Return [X, Y] of the center of cell containing provided text 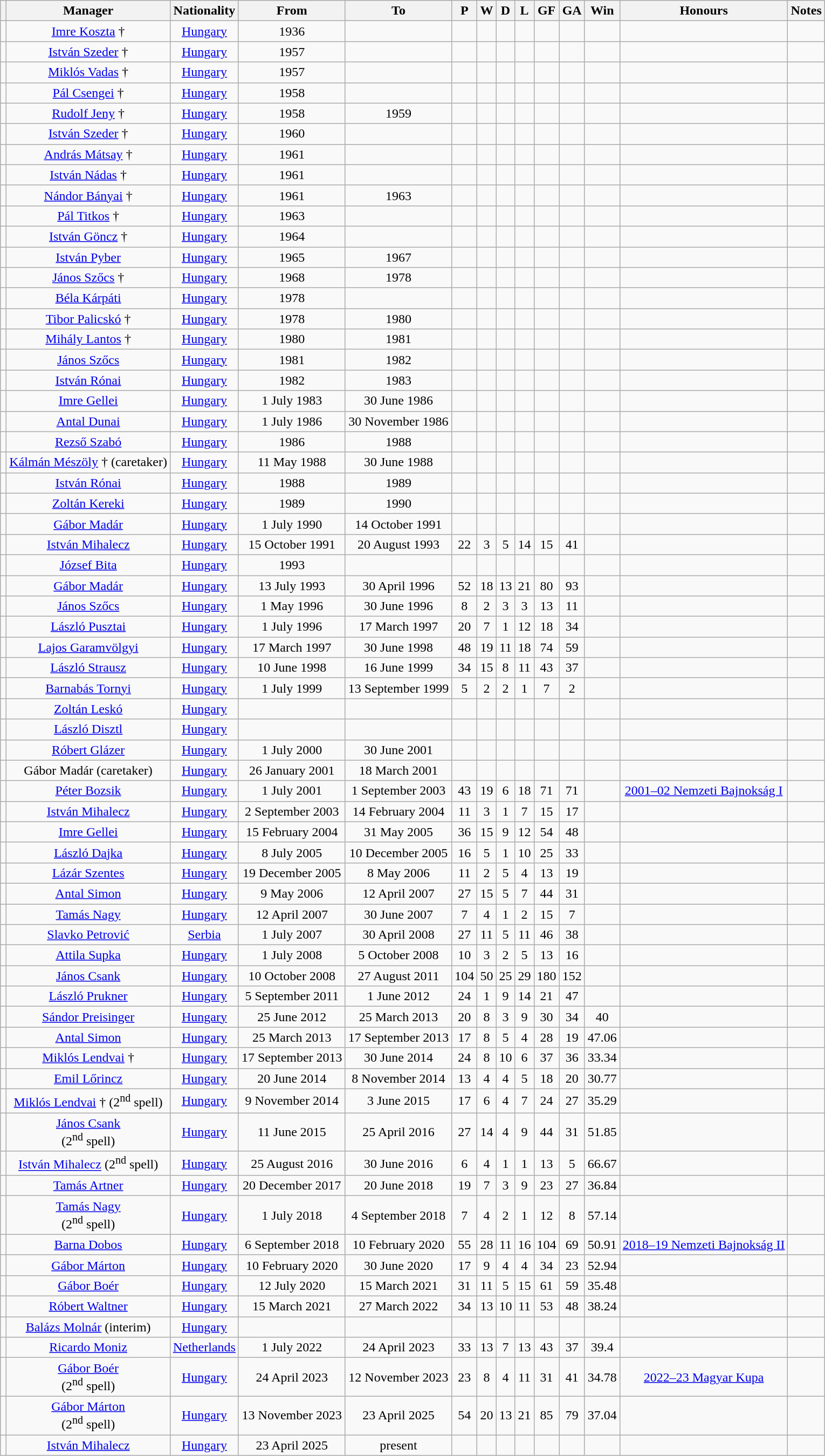
30 June 1998 [398, 647]
25 April 2016 [398, 1132]
10 October 2008 [292, 976]
30 June 1988 [398, 462]
Miklós Lendvai † (2nd spell) [88, 1100]
József Bita [88, 565]
1 July 2007 [292, 935]
Béla Kárpáti [88, 298]
1986 [292, 442]
Notes [806, 11]
D [506, 11]
85 [547, 1416]
Zoltán Kereki [88, 503]
31 May 2005 [398, 832]
30.77 [602, 1078]
Lázár Szentes [88, 873]
5 October 2008 [398, 955]
74 [547, 647]
Róbert Glázer [88, 750]
1 July 1986 [292, 421]
1 July 2008 [292, 955]
8 July 2005 [292, 852]
Attila Supka [88, 955]
Tibor Palicskó † [88, 319]
35.48 [602, 1286]
István Göncz † [88, 236]
István Pyber [88, 257]
20 June 2018 [398, 1186]
1 July 2018 [292, 1215]
15 October 1991 [292, 544]
To [398, 11]
1 July 1996 [292, 627]
6 September 2018 [292, 1245]
Mihály Lantos † [88, 339]
52.94 [602, 1265]
4 September 2018 [398, 1215]
39.4 [602, 1348]
80 [547, 585]
László Strausz [88, 668]
Barna Dobos [88, 1245]
40 [602, 1017]
55 [465, 1245]
1 May 1996 [292, 606]
Gábor Madár (caretaker) [88, 770]
Gábor Márton(2nd spell) [88, 1416]
Win [602, 11]
50.91 [602, 1245]
Miklós Vadas † [88, 72]
P [465, 11]
10 June 1998 [292, 668]
Rudolf Jeny † [88, 113]
L [524, 11]
57.14 [602, 1215]
János Csank(2nd spell) [88, 1132]
1 July 2001 [292, 791]
1 July 2000 [292, 750]
27 August 2011 [398, 976]
30 April 1996 [398, 585]
1 June 2012 [398, 996]
Róbert Waltner [88, 1307]
Balázs Molnár (interim) [88, 1327]
37.04 [602, 1416]
30 June 1996 [398, 606]
Pál Csengei † [88, 93]
1 July 1990 [292, 524]
1 September 2003 [398, 791]
29 [524, 976]
30 June 2007 [398, 914]
2022–23 Magyar Kupa [704, 1377]
Barnabás Tornyi [88, 688]
52 [465, 585]
Ricardo Moniz [88, 1348]
Miklós Lendvai † [88, 1058]
Péter Bozsik [88, 791]
19 December 2005 [292, 873]
16 June 1999 [398, 668]
47.06 [602, 1037]
1967 [398, 257]
3 June 2015 [398, 1100]
Emil Lőrincz [88, 1078]
46 [547, 935]
1 July 2022 [292, 1348]
13 November 2023 [292, 1416]
79 [572, 1416]
30 [547, 1017]
38.24 [602, 1307]
István Mihalecz (2nd spell) [88, 1163]
Zoltán Leskó [88, 709]
1 July 1999 [292, 688]
180 [547, 976]
13 July 1993 [292, 585]
1960 [292, 134]
30 June 2001 [398, 750]
Gábor Boér [88, 1286]
2001–02 Nemzeti Bajnokság I [704, 791]
152 [572, 976]
Rezső Szabó [88, 442]
25 June 2012 [292, 1017]
János Csank [88, 976]
53 [547, 1307]
8 May 2006 [398, 873]
GF [547, 11]
Netherlands [204, 1348]
14 February 2004 [398, 811]
From [292, 11]
Lajos Garamvölgyi [88, 647]
Nationality [204, 11]
26 January 2001 [292, 770]
1964 [292, 236]
Tamás Nagy [88, 914]
51.85 [602, 1132]
30 June 1986 [398, 401]
30 April 2008 [398, 935]
11 May 1988 [292, 462]
36.84 [602, 1186]
1968 [292, 278]
Honours [704, 11]
8 November 2014 [398, 1078]
1993 [292, 565]
33.34 [602, 1058]
Imre Koszta † [88, 31]
22 [465, 544]
János Szőcs † [88, 278]
Pál Titkos † [88, 216]
present [398, 1445]
20 December 2017 [292, 1186]
László Prukner [88, 996]
W [486, 11]
25 August 2016 [292, 1163]
Slavko Petrović [88, 935]
András Mátsay † [88, 154]
93 [572, 585]
35.29 [602, 1100]
Serbia [204, 935]
18 March 2001 [398, 770]
69 [572, 1245]
12 November 2023 [398, 1377]
1965 [292, 257]
Manager [88, 11]
GA [572, 11]
Gábor Márton [88, 1265]
Antal Dunai [88, 421]
34.78 [602, 1377]
10 December 2005 [398, 852]
20 August 1993 [398, 544]
2 September 2003 [292, 811]
Sándor Preisinger [88, 1017]
30 June 2014 [398, 1058]
9 November 2014 [292, 1100]
30 November 1986 [398, 421]
1959 [398, 113]
1936 [292, 31]
2018–19 Nemzeti Bajnokság II [704, 1245]
1 July 1983 [292, 401]
30 June 2020 [398, 1265]
László Disztl [88, 729]
12 July 2020 [292, 1286]
1990 [398, 503]
38 [572, 935]
Tamás Nagy(2nd spell) [88, 1215]
27 March 2022 [398, 1307]
Gábor Boér(2nd spell) [88, 1377]
1983 [398, 380]
20 June 2014 [292, 1078]
30 June 2016 [398, 1163]
11 June 2015 [292, 1132]
Kálmán Mészöly † (caretaker) [88, 462]
Nándor Bányai † [88, 195]
66.67 [602, 1163]
47 [572, 996]
László Dajka [88, 852]
István Nádas † [88, 175]
14 October 1991 [398, 524]
5 September 2011 [292, 996]
13 September 1999 [398, 688]
Tamás Artner [88, 1186]
50 [486, 976]
61 [547, 1286]
László Pusztai [88, 627]
15 February 2004 [292, 832]
9 May 2006 [292, 893]
